Find where the given text appears and provide that cell's center as [X, Y] coordinate. 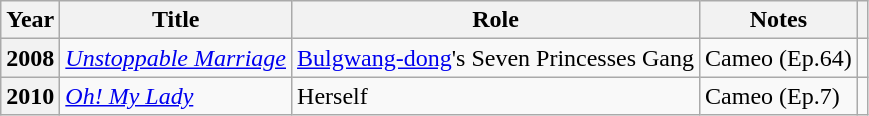
Cameo (Ep.7) [779, 96]
Notes [779, 20]
2010 [30, 96]
Herself [496, 96]
Oh! My Lady [176, 96]
Title [176, 20]
Role [496, 20]
Cameo (Ep.64) [779, 58]
Year [30, 20]
2008 [30, 58]
Unstoppable Marriage [176, 58]
Bulgwang-dong's Seven Princesses Gang [496, 58]
